Extract the [X, Y] coordinate from the center of the cell holding the provided text.  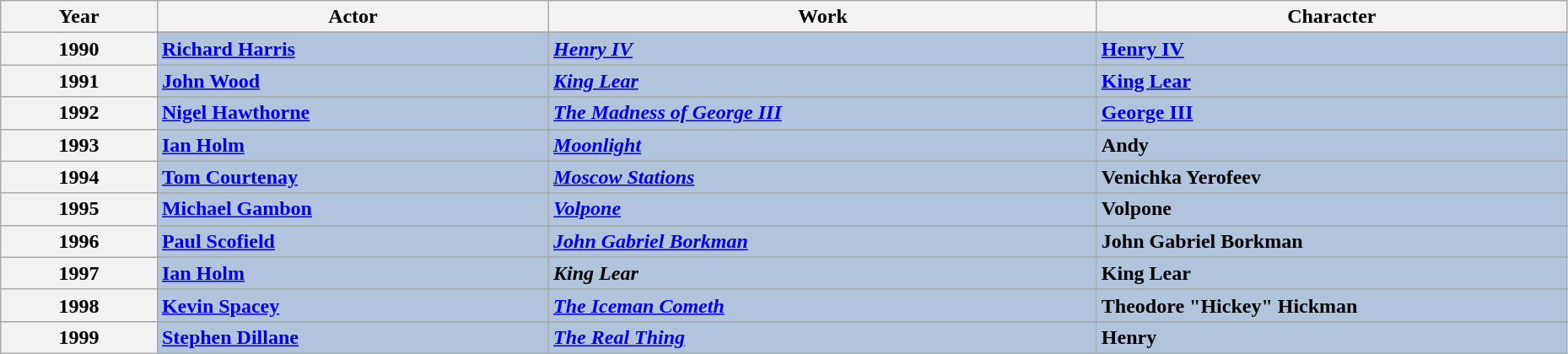
John Wood [353, 81]
Andy [1331, 145]
Kevin Spacey [353, 305]
Michael Gambon [353, 209]
Richard Harris [353, 49]
The Madness of George III [823, 113]
1993 [79, 145]
The Iceman Cometh [823, 305]
The Real Thing [823, 337]
1997 [79, 273]
George III [1331, 113]
Actor [353, 17]
1991 [79, 81]
1999 [79, 337]
Year [79, 17]
Moonlight [823, 145]
1996 [79, 241]
Theodore "Hickey" Hickman [1331, 305]
Henry [1331, 337]
1995 [79, 209]
Tom Courtenay [353, 177]
1992 [79, 113]
Work [823, 17]
Moscow Stations [823, 177]
1990 [79, 49]
1998 [79, 305]
Nigel Hawthorne [353, 113]
Stephen Dillane [353, 337]
Venichka Yerofeev [1331, 177]
Paul Scofield [353, 241]
1994 [79, 177]
Character [1331, 17]
